Return (X, Y) of the center of cell containing provided text 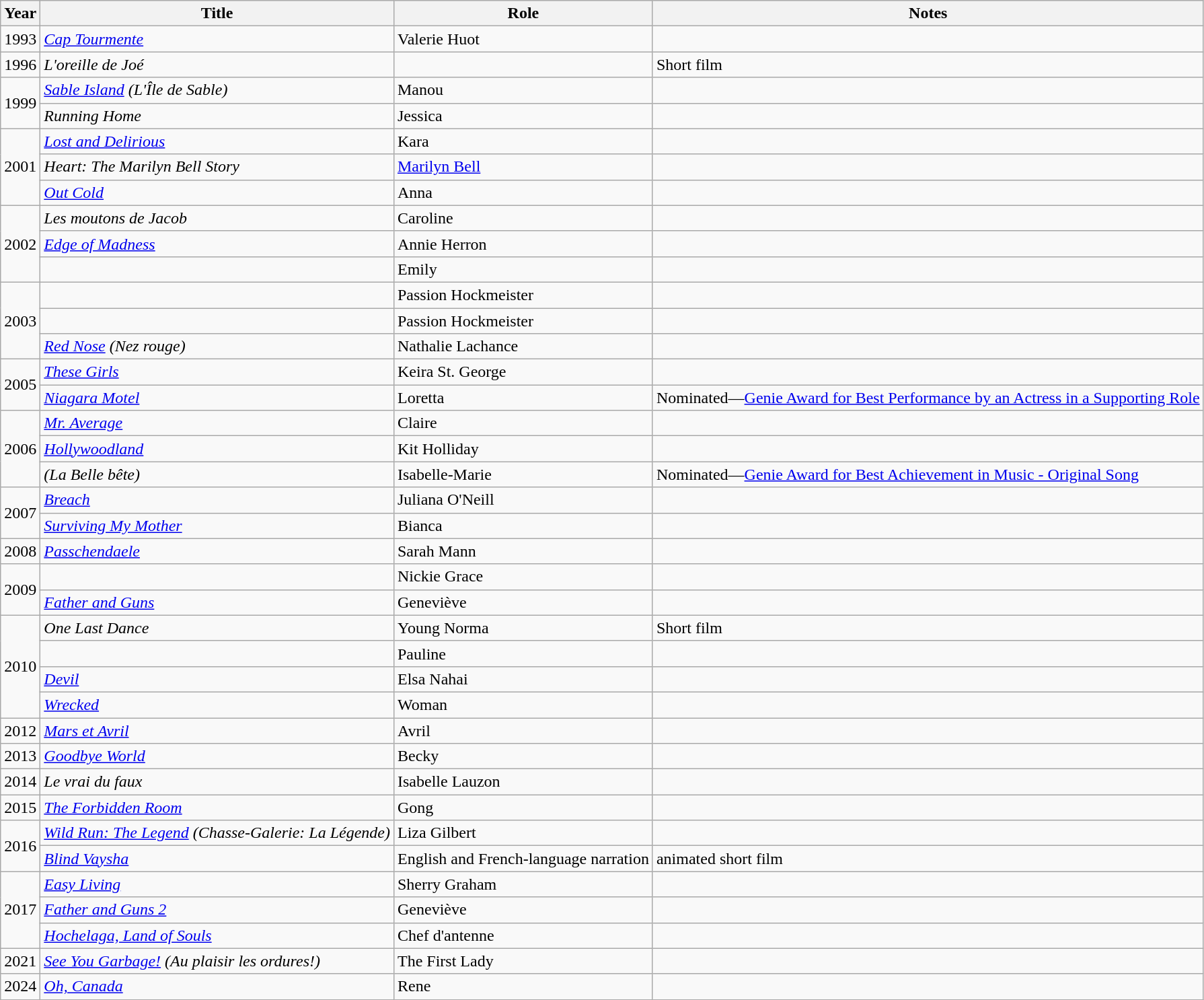
Le vrai du faux (217, 782)
1999 (20, 103)
Red Nose (Nez rouge) (217, 347)
The First Lady (523, 961)
2015 (20, 808)
Marilyn Bell (523, 167)
2009 (20, 590)
Father and Guns (217, 602)
Easy Living (217, 884)
Devil (217, 679)
Blind Vaysha (217, 859)
Avril (523, 730)
Hollywoodland (217, 449)
Year (20, 13)
2013 (20, 756)
Kara (523, 141)
Lost and Delirious (217, 141)
Notes (928, 13)
Heart: The Marilyn Bell Story (217, 167)
Chef d'antenne (523, 935)
Nathalie Lachance (523, 347)
Juliana O'Neill (523, 500)
Liza Gilbert (523, 833)
Gong (523, 808)
Claire (523, 423)
Isabelle-Marie (523, 474)
One Last Dance (217, 628)
Jessica (523, 116)
These Girls (217, 372)
1993 (20, 39)
Elsa Nahai (523, 679)
Passchendaele (217, 551)
See You Garbage! (Au plaisir les ordures!) (217, 961)
Cap Tourmente (217, 39)
Anna (523, 192)
Valerie Huot (523, 39)
Kit Holliday (523, 449)
Sarah Mann (523, 551)
Nominated—Genie Award for Best Performance by an Actress in a Supporting Role (928, 398)
Woman (523, 705)
Loretta (523, 398)
Running Home (217, 116)
Mr. Average (217, 423)
2010 (20, 666)
2005 (20, 385)
Hochelaga, Land of Souls (217, 935)
Role (523, 13)
Young Norma (523, 628)
Emily (523, 269)
Becky (523, 756)
Rene (523, 987)
2012 (20, 730)
L'oreille de Joé (217, 65)
Annie Herron (523, 244)
Title (217, 13)
2021 (20, 961)
Bianca (523, 526)
2006 (20, 449)
2007 (20, 513)
Out Cold (217, 192)
Sable Island (L'Île de Sable) (217, 90)
2014 (20, 782)
Father and Guns 2 (217, 910)
Niagara Motel (217, 398)
The Forbidden Room (217, 808)
Keira St. George (523, 372)
Wild Run: The Legend (Chasse-Galerie: La Légende) (217, 833)
2001 (20, 167)
Nominated—Genie Award for Best Achievement in Music - Original Song (928, 474)
2002 (20, 244)
Caroline (523, 218)
Manou (523, 90)
Wrecked (217, 705)
Mars et Avril (217, 730)
Pauline (523, 653)
2003 (20, 320)
Breach (217, 500)
Sherry Graham (523, 884)
2016 (20, 846)
Oh, Canada (217, 987)
2024 (20, 987)
animated short film (928, 859)
2017 (20, 910)
Les moutons de Jacob (217, 218)
Isabelle Lauzon (523, 782)
Edge of Madness (217, 244)
Goodbye World (217, 756)
Surviving My Mother (217, 526)
(La Belle bête) (217, 474)
Nickie Grace (523, 577)
2008 (20, 551)
1996 (20, 65)
English and French-language narration (523, 859)
